Search for the cell housing the specified text and yield its [x, y] center coordinate. 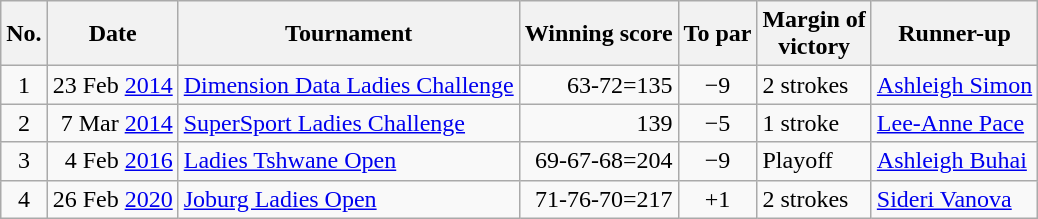
1 stroke [814, 123]
Runner-up [954, 34]
4 [24, 199]
Ladies Tshwane Open [348, 161]
Date [112, 34]
No. [24, 34]
7 Mar 2014 [112, 123]
71-76-70=217 [598, 199]
+1 [718, 199]
3 [24, 161]
23 Feb 2014 [112, 85]
Playoff [814, 161]
26 Feb 2020 [112, 199]
Tournament [348, 34]
2 [24, 123]
Ashleigh Buhai [954, 161]
Lee-Anne Pace [954, 123]
To par [718, 34]
Ashleigh Simon [954, 85]
−5 [718, 123]
1 [24, 85]
Margin ofvictory [814, 34]
4 Feb 2016 [112, 161]
Joburg Ladies Open [348, 199]
Dimension Data Ladies Challenge [348, 85]
Sideri Vanova [954, 199]
69-67-68=204 [598, 161]
139 [598, 123]
Winning score [598, 34]
63-72=135 [598, 85]
SuperSport Ladies Challenge [348, 123]
